Output the (x, y) coordinate of the center of the cell containing the given text.  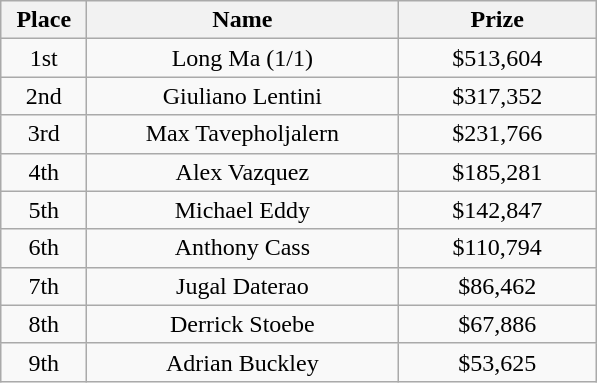
Michael Eddy (242, 210)
$185,281 (498, 172)
$142,847 (498, 210)
6th (44, 248)
Anthony Cass (242, 248)
Jugal Daterao (242, 286)
Max Tavepholjalern (242, 134)
8th (44, 324)
Derrick Stoebe (242, 324)
9th (44, 362)
Long Ma (1/1) (242, 58)
Giuliano Lentini (242, 96)
Adrian Buckley (242, 362)
$231,766 (498, 134)
$317,352 (498, 96)
$513,604 (498, 58)
1st (44, 58)
Prize (498, 20)
2nd (44, 96)
7th (44, 286)
Name (242, 20)
$86,462 (498, 286)
$67,886 (498, 324)
5th (44, 210)
Place (44, 20)
Alex Vazquez (242, 172)
3rd (44, 134)
4th (44, 172)
$53,625 (498, 362)
$110,794 (498, 248)
